Output the (x, y) coordinate of the center of the cell containing the given text.  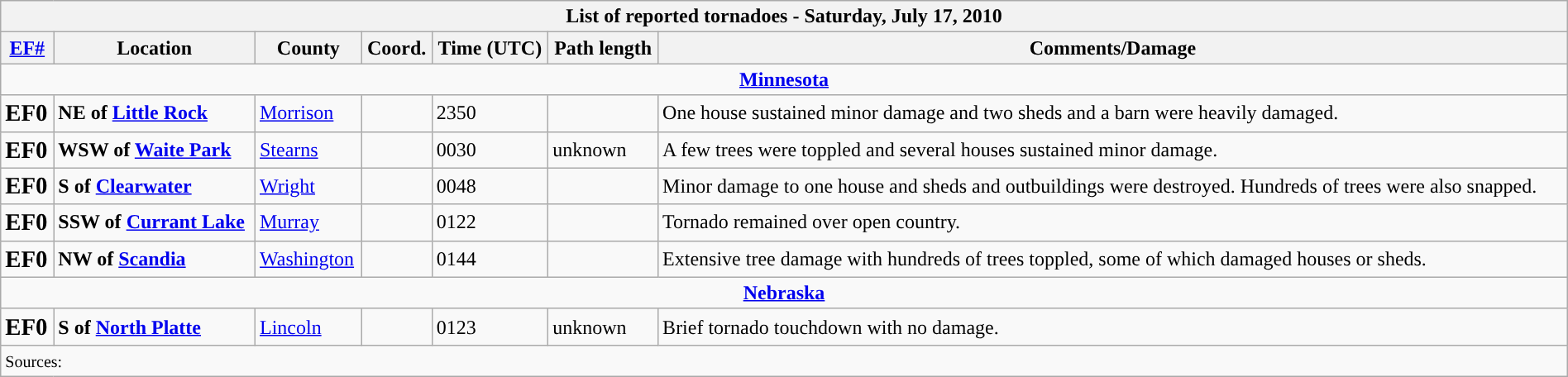
Sources: (784, 360)
0030 (490, 150)
Nebraska (784, 293)
Location (155, 48)
Washington (308, 259)
NE of Little Rock (155, 113)
0048 (490, 186)
A few trees were toppled and several houses sustained minor damage. (1113, 150)
Path length (604, 48)
List of reported tornadoes - Saturday, July 17, 2010 (784, 17)
One house sustained minor damage and two sheds and a barn were heavily damaged. (1113, 113)
0122 (490, 222)
Coord. (397, 48)
Time (UTC) (490, 48)
WSW of Waite Park (155, 150)
County (308, 48)
Murray (308, 222)
Brief tornado touchdown with no damage. (1113, 327)
Extensive tree damage with hundreds of trees toppled, some of which damaged houses or sheds. (1113, 259)
0144 (490, 259)
S of Clearwater (155, 186)
Minor damage to one house and sheds and outbuildings were destroyed. Hundreds of trees were also snapped. (1113, 186)
EF# (27, 48)
Wright (308, 186)
Morrison (308, 113)
2350 (490, 113)
Lincoln (308, 327)
S of North Platte (155, 327)
Minnesota (784, 79)
SSW of Currant Lake (155, 222)
NW of Scandia (155, 259)
Tornado remained over open country. (1113, 222)
0123 (490, 327)
Stearns (308, 150)
Comments/Damage (1113, 48)
